Output the [x, y] coordinate of the center of the cell containing the given text.  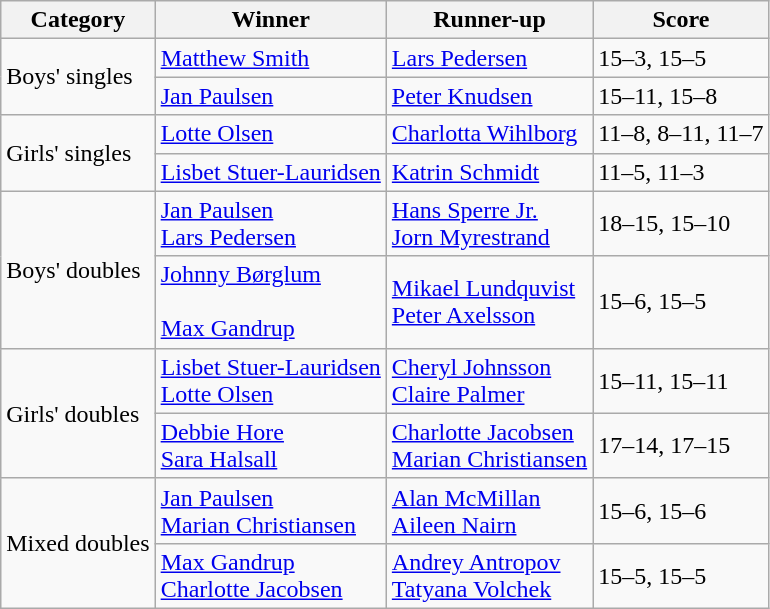
11–8, 8–11, 11–7 [681, 134]
Peter Knudsen [489, 96]
Lotte Olsen [270, 134]
15–5, 15–5 [681, 576]
Jan Paulsen [270, 96]
Johnny Børglum Max Gandrup [270, 302]
Charlotta Wihlborg [489, 134]
Runner-up [489, 20]
Matthew Smith [270, 58]
Charlotte Jacobsen Marian Christiansen [489, 446]
Katrin Schmidt [489, 172]
15–6, 15–5 [681, 302]
Jan Paulsen Lars Pedersen [270, 224]
Mixed doubles [78, 543]
Debbie Hore Sara Halsall [270, 446]
Cheryl Johnsson Claire Palmer [489, 380]
Alan McMillan Aileen Nairn [489, 510]
Mikael Lundquvist Peter Axelsson [489, 302]
Jan Paulsen Marian Christiansen [270, 510]
15–11, 15–8 [681, 96]
17–14, 17–15 [681, 446]
Girls' singles [78, 153]
Boys' doubles [78, 270]
Score [681, 20]
Winner [270, 20]
Lisbet Stuer-Lauridsen [270, 172]
18–15, 15–10 [681, 224]
15–11, 15–11 [681, 380]
Lisbet Stuer-Lauridsen Lotte Olsen [270, 380]
Max Gandrup Charlotte Jacobsen [270, 576]
11–5, 11–3 [681, 172]
Girls' doubles [78, 413]
Andrey Antropov Tatyana Volchek [489, 576]
Lars Pedersen [489, 58]
15–6, 15–6 [681, 510]
15–3, 15–5 [681, 58]
Category [78, 20]
Boys' singles [78, 77]
Hans Sperre Jr. Jorn Myrestrand [489, 224]
